From the cell containing the given text, extract its center point as [x, y] coordinate. 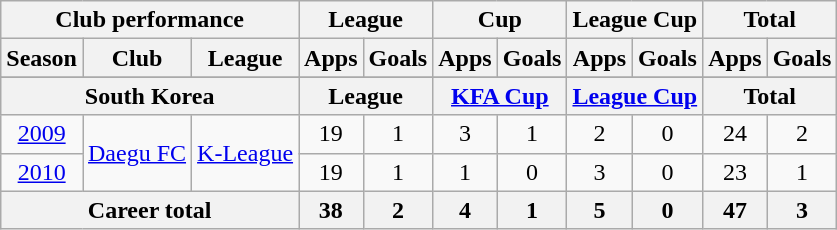
2009 [42, 134]
38 [331, 210]
24 [735, 134]
4 [465, 210]
5 [600, 210]
2010 [42, 172]
23 [735, 172]
KFA Cup [500, 96]
47 [735, 210]
Season [42, 58]
Club performance [150, 20]
South Korea [150, 96]
Cup [500, 20]
Career total [150, 210]
Club [136, 58]
K-League [246, 153]
Daegu FC [136, 153]
